Find where the given text appears and provide that cell's center as (x, y) coordinate. 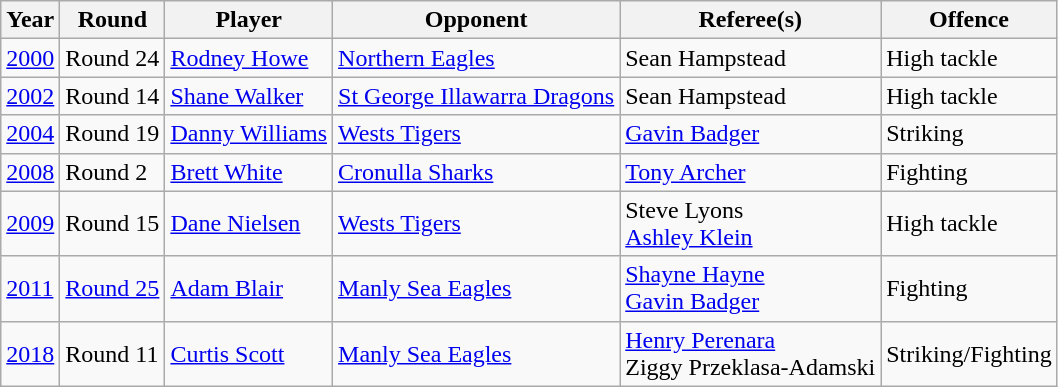
Striking (969, 134)
2009 (30, 224)
Steve LyonsAshley Klein (750, 224)
2008 (30, 172)
Round 11 (112, 354)
Round 15 (112, 224)
Cronulla Sharks (476, 172)
Opponent (476, 20)
Danny Williams (249, 134)
Henry PerenaraZiggy Przeklasa-Adamski (750, 354)
Round 24 (112, 58)
Curtis Scott (249, 354)
Adam Blair (249, 288)
Round 25 (112, 288)
Round 2 (112, 172)
Gavin Badger (750, 134)
Shane Walker (249, 96)
2018 (30, 354)
Brett White (249, 172)
Round 14 (112, 96)
2002 (30, 96)
St George Illawarra Dragons (476, 96)
Round (112, 20)
Shayne HayneGavin Badger (750, 288)
Striking/Fighting (969, 354)
Referee(s) (750, 20)
Round 19 (112, 134)
2011 (30, 288)
Northern Eagles (476, 58)
Rodney Howe (249, 58)
2004 (30, 134)
2000 (30, 58)
Tony Archer (750, 172)
Year (30, 20)
Offence (969, 20)
Dane Nielsen (249, 224)
Player (249, 20)
